Determine the [x, y] coordinate at the center of the cell enclosing the given text.  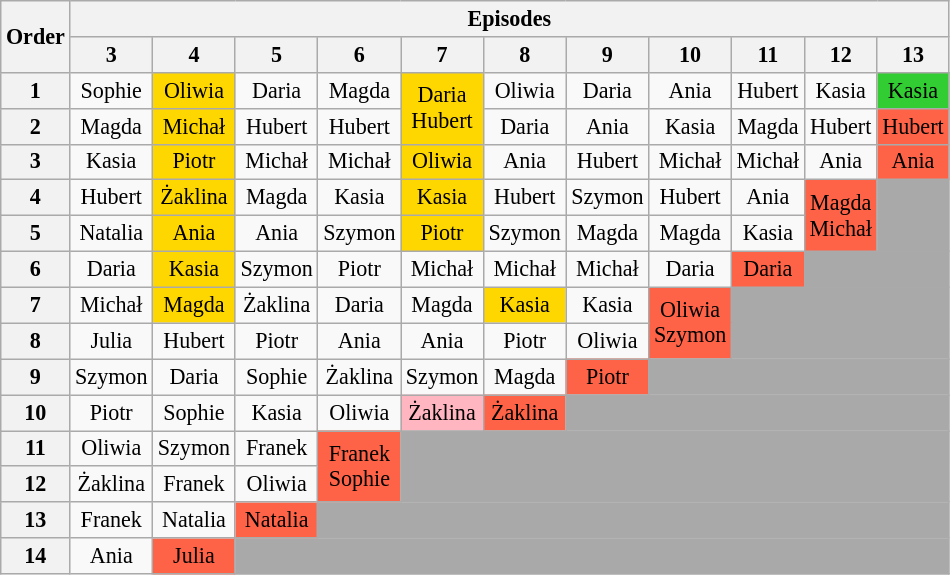
MagdaMichał [840, 216]
FranekSophie [360, 466]
1 [36, 90]
OliwiaSzymon [690, 323]
2 [36, 126]
Order [36, 36]
14 [36, 556]
DariaHubert [442, 108]
Episodes [510, 18]
